Output the [x, y] coordinate of the center of the cell containing the given text.  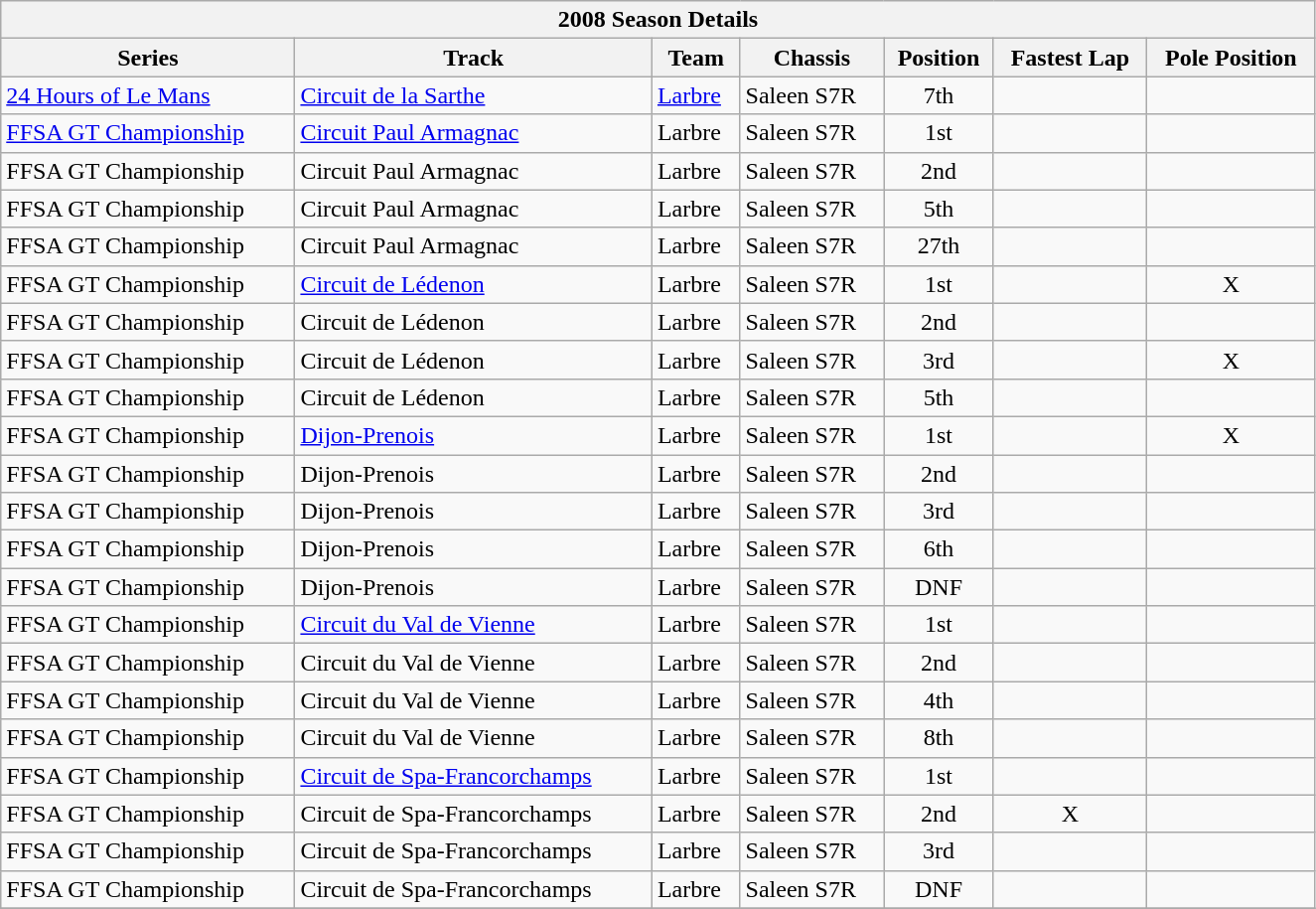
24 Hours of Le Mans [148, 95]
Team [695, 58]
Chassis [812, 58]
7th [940, 95]
Position [940, 58]
Circuit de la Sarthe [474, 95]
Track [474, 58]
4th [940, 700]
27th [940, 246]
6th [940, 549]
Pole Position [1231, 58]
2008 Season Details [658, 20]
Series [148, 58]
Fastest Lap [1070, 58]
8th [940, 738]
